Return (X, Y) of the center of cell containing provided text 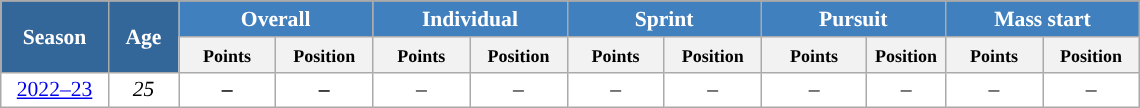
Individual (470, 19)
Overall (275, 19)
25 (143, 90)
Pursuit (853, 19)
Season (55, 36)
Sprint (664, 19)
2022–23 (55, 90)
Mass start (1042, 19)
Age (143, 36)
